From the cell containing the given text, extract its center point as (x, y) coordinate. 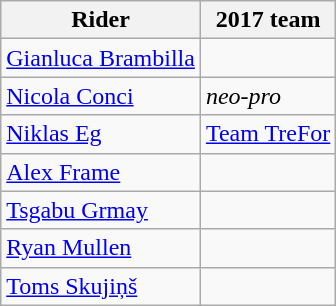
Rider (101, 20)
Ryan Mullen (101, 248)
Alex Frame (101, 172)
neo-pro (268, 96)
2017 team (268, 20)
Tsgabu Grmay (101, 210)
Niklas Eg (101, 134)
Gianluca Brambilla (101, 58)
Team TreFor (268, 134)
Nicola Conci (101, 96)
Toms Skujiņš (101, 286)
